Pinpoint the cell where the given text exists, returning its (x, y) midpoint coordinate. 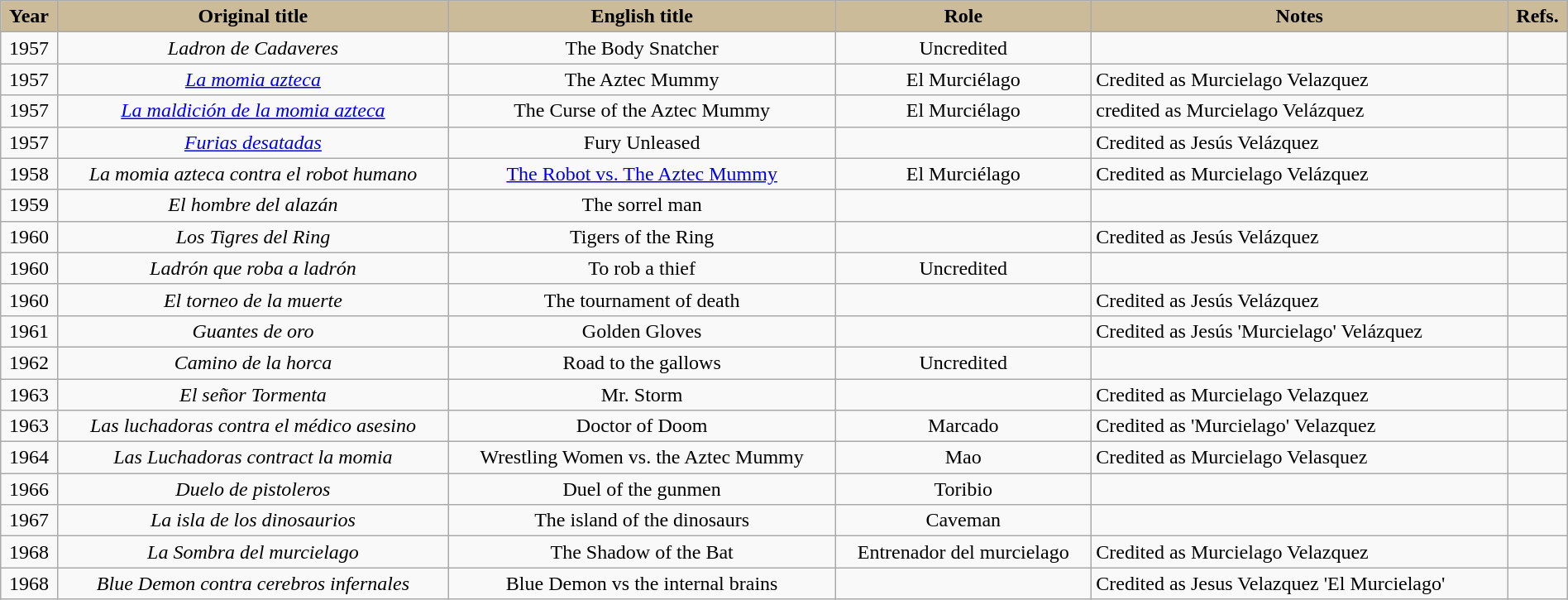
La Sombra del murcielago (253, 552)
1958 (30, 174)
Las luchadoras contra el médico asesino (253, 426)
La isla de los dinosaurios (253, 521)
El señor Tormenta (253, 395)
Guantes de oro (253, 331)
Refs. (1538, 17)
Camino de la horca (253, 362)
Marcado (963, 426)
Ladrón que roba a ladrón (253, 268)
Ladron de Cadaveres (253, 48)
Credited as Murcielago Velázquez (1300, 174)
Golden Gloves (642, 331)
Original title (253, 17)
Wrestling Women vs. the Aztec Mummy (642, 458)
The Body Snatcher (642, 48)
Duelo de pistoleros (253, 489)
Caveman (963, 521)
The Aztec Mummy (642, 79)
El torneo de la muerte (253, 300)
The sorrel man (642, 205)
The Curse of the Aztec Mummy (642, 111)
Doctor of Doom (642, 426)
Credited as 'Murcielago' Velazquez (1300, 426)
Duel of the gunmen (642, 489)
Mr. Storm (642, 395)
Notes (1300, 17)
English title (642, 17)
1966 (30, 489)
Blue Demon vs the internal brains (642, 583)
Fury Unleased (642, 142)
1964 (30, 458)
Year (30, 17)
Blue Demon contra cerebros infernales (253, 583)
credited as Murcielago Velázquez (1300, 111)
Las Luchadoras contract la momia (253, 458)
1962 (30, 362)
La momia azteca contra el robot humano (253, 174)
The island of the dinosaurs (642, 521)
1959 (30, 205)
Furias desatadas (253, 142)
1967 (30, 521)
Credited as Murcielago Velasquez (1300, 458)
Credited as Jesus Velazquez 'El Murcielago' (1300, 583)
To rob a thief (642, 268)
Los Tigres del Ring (253, 237)
Entrenador del murcielago (963, 552)
La momia azteca (253, 79)
The Robot vs. The Aztec Mummy (642, 174)
The tournament of death (642, 300)
The Shadow of the Bat (642, 552)
La maldición de la momia azteca (253, 111)
1961 (30, 331)
Credited as Jesús 'Murcielago' Velázquez (1300, 331)
El hombre del alazán (253, 205)
Road to the gallows (642, 362)
Toribio (963, 489)
Mao (963, 458)
Role (963, 17)
Tigers of the Ring (642, 237)
